Search for the cell housing the specified text and yield its [X, Y] center coordinate. 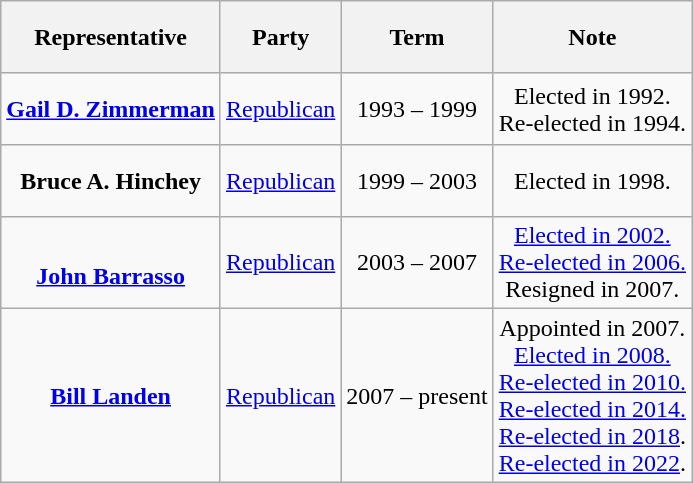
1999 – 2003 [417, 181]
Term [417, 37]
Note [592, 37]
Bruce A. Hinchey [111, 181]
Elected in 1998. [592, 181]
2007 – present [417, 396]
Appointed in 2007.Elected in 2008.Re-elected in 2010.Re-elected in 2014.Re-elected in 2018.Re-elected in 2022. [592, 396]
Representative [111, 37]
Gail D. Zimmerman [111, 109]
2003 – 2007 [417, 263]
Elected in 2002.Re-elected in 2006.Resigned in 2007. [592, 263]
John Barrasso [111, 263]
1993 – 1999 [417, 109]
Party [280, 37]
Bill Landen [111, 396]
Elected in 1992.Re-elected in 1994. [592, 109]
